Return the (X, Y) coordinate for the center point of the cell that contains the specified text.  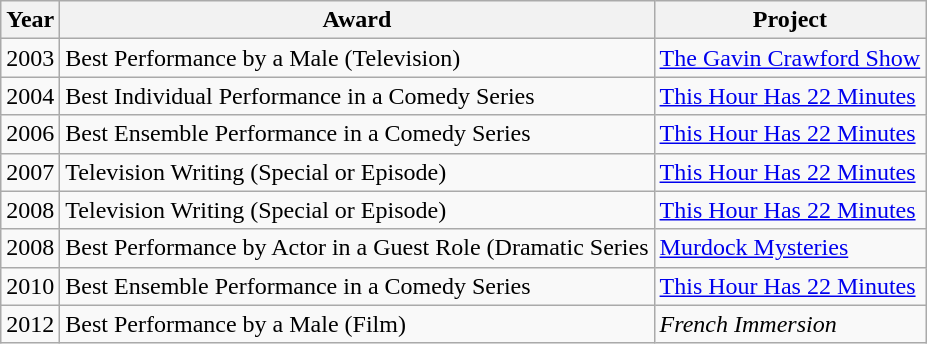
Best Performance by a Male (Television) (357, 58)
Best Individual Performance in a Comedy Series (357, 96)
2007 (30, 172)
Project (790, 20)
2012 (30, 324)
Best Performance by a Male (Film) (357, 324)
2010 (30, 286)
Year (30, 20)
2003 (30, 58)
Murdock Mysteries (790, 248)
2006 (30, 134)
2004 (30, 96)
The Gavin Crawford Show (790, 58)
Best Performance by Actor in a Guest Role (Dramatic Series (357, 248)
French Immersion (790, 324)
Award (357, 20)
